From the cell containing the given text, extract its center point as [X, Y] coordinate. 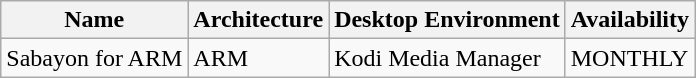
ARM [258, 58]
Availability [630, 20]
Desktop Environment [448, 20]
Kodi Media Manager [448, 58]
Sabayon for ARM [94, 58]
MONTHLY [630, 58]
Architecture [258, 20]
Name [94, 20]
